Locate the cell with the specified text and output its (x, y) center coordinate. 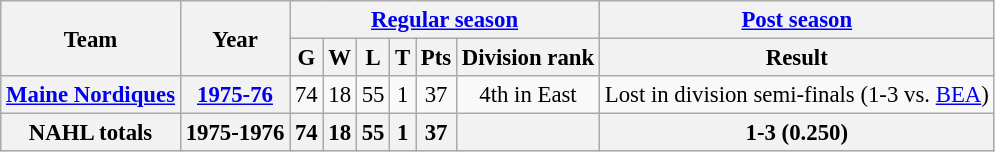
1975-1976 (234, 133)
1975-76 (234, 95)
Team (91, 38)
Year (234, 38)
Pts (436, 58)
Regular season (445, 20)
Division rank (528, 58)
L (372, 58)
Result (796, 58)
Lost in division semi-finals (1-3 vs. BEA) (796, 95)
NAHL totals (91, 133)
T (403, 58)
1-3 (0.250) (796, 133)
W (340, 58)
Maine Nordiques (91, 95)
G (306, 58)
Post season (796, 20)
4th in East (528, 95)
